Search for the cell housing the specified text and yield its [x, y] center coordinate. 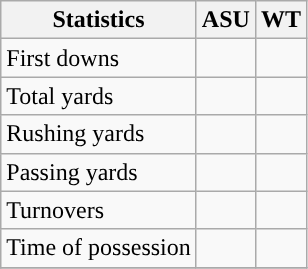
Passing yards [99, 172]
Total yards [99, 96]
WT [280, 20]
First downs [99, 58]
Time of possession [99, 248]
Rushing yards [99, 134]
Statistics [99, 20]
Turnovers [99, 210]
ASU [226, 20]
